Return the (x, y) coordinate for the center point of the cell that contains the specified text.  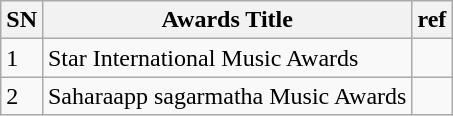
Saharaapp sagarmatha Music Awards (226, 96)
Awards Title (226, 20)
2 (22, 96)
ref (432, 20)
SN (22, 20)
Star International Music Awards (226, 58)
1 (22, 58)
